Return [X, Y] of the center of cell containing provided text 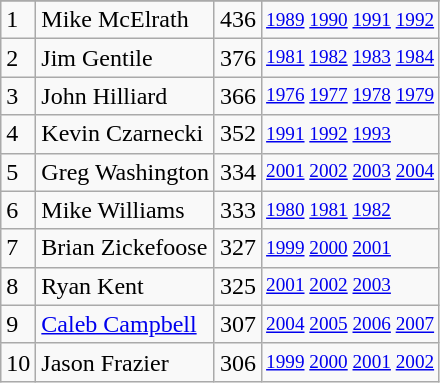
4 [18, 134]
Greg Washington [126, 172]
352 [238, 134]
1989 1990 1991 1992 [350, 20]
2001 2002 2003 2004 [350, 172]
2 [18, 58]
327 [238, 248]
6 [18, 210]
1980 1981 1982 [350, 210]
Brian Zickefoose [126, 248]
Kevin Czarnecki [126, 134]
325 [238, 286]
10 [18, 362]
1999 2000 2001 [350, 248]
2004 2005 2006 2007 [350, 324]
436 [238, 20]
306 [238, 362]
5 [18, 172]
9 [18, 324]
1981 1982 1983 1984 [350, 58]
1991 1992 1993 [350, 134]
7 [18, 248]
Jason Frazier [126, 362]
1999 2000 2001 2002 [350, 362]
Caleb Campbell [126, 324]
Mike McElrath [126, 20]
307 [238, 324]
8 [18, 286]
John Hilliard [126, 96]
334 [238, 172]
333 [238, 210]
2001 2002 2003 [350, 286]
366 [238, 96]
Mike Williams [126, 210]
376 [238, 58]
Jim Gentile [126, 58]
1976 1977 1978 1979 [350, 96]
1 [18, 20]
Ryan Kent [126, 286]
3 [18, 96]
